Scan for the cell matching the given text and deliver its (x, y) coordinate at center. 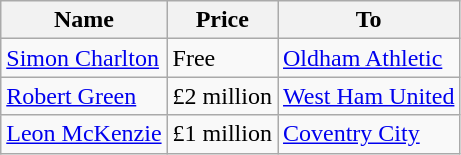
Oldham Athletic (369, 58)
To (369, 20)
£2 million (222, 96)
Leon McKenzie (84, 134)
Name (84, 20)
Coventry City (369, 134)
Free (222, 58)
Price (222, 20)
West Ham United (369, 96)
Simon Charlton (84, 58)
£1 million (222, 134)
Robert Green (84, 96)
